Search for the cell housing the specified text and yield its (X, Y) center coordinate. 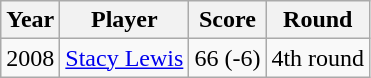
66 (-6) (228, 58)
2008 (30, 58)
Score (228, 20)
Year (30, 20)
4th round (318, 58)
Round (318, 20)
Player (124, 20)
Stacy Lewis (124, 58)
